Detect which cell encompasses the target text, then output its (X, Y) center coordinate. 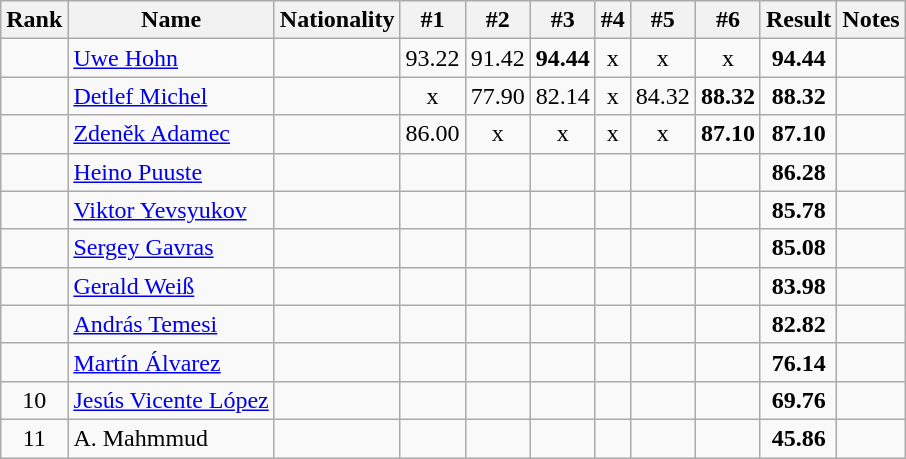
82.14 (562, 96)
85.78 (798, 210)
69.76 (798, 400)
93.22 (432, 58)
83.98 (798, 286)
45.86 (798, 438)
85.08 (798, 248)
91.42 (498, 58)
Result (798, 20)
77.90 (498, 96)
84.32 (662, 96)
Zdeněk Adamec (171, 134)
82.82 (798, 324)
#4 (612, 20)
Gerald Weiß (171, 286)
#2 (498, 20)
Name (171, 20)
Heino Puuste (171, 172)
Nationality (337, 20)
András Temesi (171, 324)
76.14 (798, 362)
86.28 (798, 172)
86.00 (432, 134)
Uwe Hohn (171, 58)
#5 (662, 20)
#3 (562, 20)
Martín Álvarez (171, 362)
Sergey Gavras (171, 248)
Notes (871, 20)
Viktor Yevsyukov (171, 210)
Jesús Vicente López (171, 400)
#6 (728, 20)
A. Mahmmud (171, 438)
Rank (34, 20)
11 (34, 438)
10 (34, 400)
#1 (432, 20)
Detlef Michel (171, 96)
